Return (X, Y) of the center of cell containing provided text 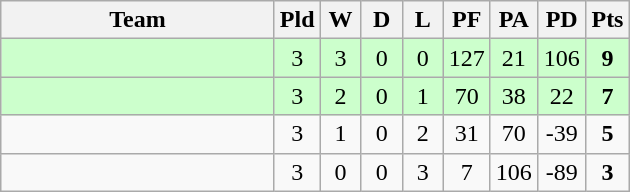
Team (138, 20)
L (422, 20)
PF (466, 20)
-39 (562, 134)
127 (466, 58)
W (340, 20)
-89 (562, 172)
9 (608, 58)
D (382, 20)
22 (562, 96)
PA (514, 20)
PD (562, 20)
21 (514, 58)
31 (466, 134)
Pld (297, 20)
Pts (608, 20)
5 (608, 134)
38 (514, 96)
